Detect which cell encompasses the target text, then output its (X, Y) center coordinate. 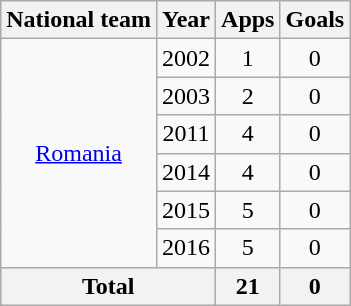
National team (79, 20)
Year (186, 20)
21 (248, 286)
2016 (186, 248)
Goals (315, 20)
Romania (79, 153)
2011 (186, 134)
2 (248, 96)
2003 (186, 96)
Apps (248, 20)
2014 (186, 172)
Total (108, 286)
1 (248, 58)
2002 (186, 58)
2015 (186, 210)
